Locate the cell with the specified text and output its (X, Y) center coordinate. 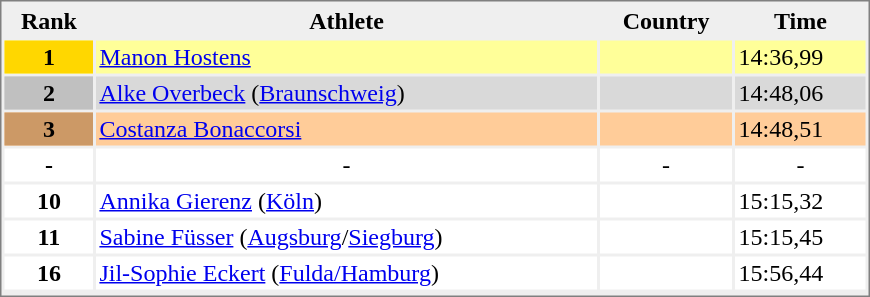
14:48,06 (801, 92)
Jil-Sophie Eckert (Fulda/Hamburg) (346, 272)
3 (48, 128)
Country (666, 20)
14:36,99 (801, 56)
Costanza Bonaccorsi (346, 128)
Manon Hostens (346, 56)
Annika Gierenz (Köln) (346, 200)
Athlete (346, 20)
1 (48, 56)
15:56,44 (801, 272)
Time (801, 20)
2 (48, 92)
14:48,51 (801, 128)
Alke Overbeck (Braunschweig) (346, 92)
10 (48, 200)
11 (48, 236)
15:15,45 (801, 236)
Sabine Füsser (Augsburg/Siegburg) (346, 236)
15:15,32 (801, 200)
Rank (48, 20)
16 (48, 272)
